Determine the [X, Y] coordinate at the center of the cell enclosing the given text.  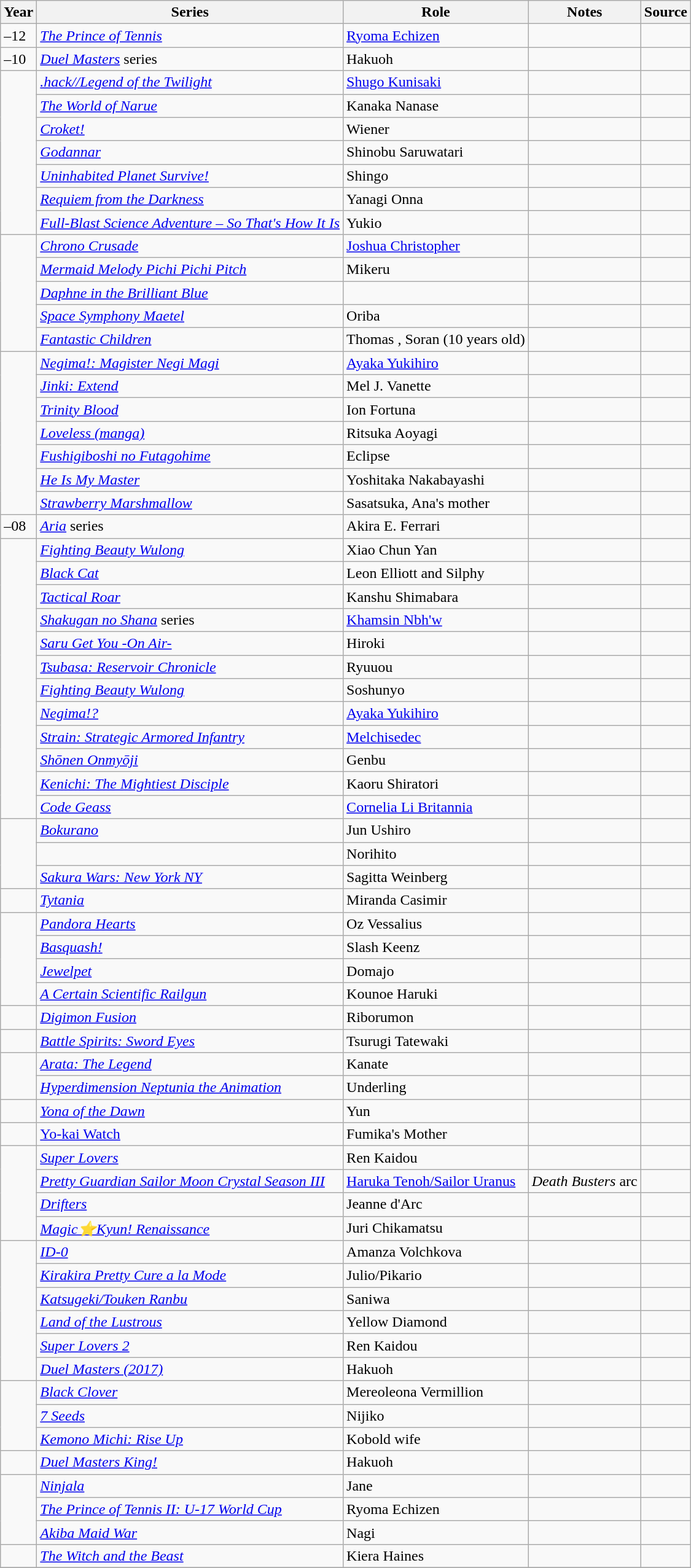
Kanshu Shimabara [436, 596]
Julio/Pikario [436, 1276]
A Certain Scientific Railgun [190, 994]
Shōnen Onmyōji [190, 760]
Bokurano [190, 830]
The Witch and the Beast [190, 1556]
Ninjala [190, 1486]
Tytania [190, 900]
Mikeru [436, 269]
Negima!: Magister Negi Magi [190, 363]
Akiba Maid War [190, 1532]
Yanagi Onna [436, 199]
.hack//Legend of the Twilight [190, 82]
Black Cat [190, 573]
Drifters [190, 1204]
Sakura Wars: New York NY [190, 877]
Kobold wife [436, 1439]
Duel Masters (2017) [190, 1369]
Year [18, 12]
–08 [18, 526]
Yo-kai Watch [190, 1134]
Genbu [436, 760]
Digimon Fusion [190, 1017]
Katsugeki/Touken Ranbu [190, 1299]
Yoshitaka Nakabayashi [436, 480]
Joshua Christopher [436, 246]
Nagi [436, 1532]
Tsubasa: Reservoir Chronicle [190, 666]
Daphne in the Brilliant Blue [190, 293]
Melchisedec [436, 737]
Leon Elliott and Silphy [436, 573]
Loveless (manga) [190, 433]
Saru Get You -On Air- [190, 643]
Croket! [190, 129]
Battle Spirits: Sword Eyes [190, 1041]
Super Lovers [190, 1158]
Thomas , Soran (10 years old) [436, 340]
Strain: Strategic Armored Infantry [190, 737]
ID-0 [190, 1252]
Source [666, 12]
Uninhabited Planet Survive! [190, 176]
Jun Ushiro [436, 830]
Oz Vessalius [436, 924]
The World of Narue [190, 106]
Pretty Guardian Sailor Moon Crystal Season III [190, 1181]
Full-Blast Science Adventure – So That's How It Is [190, 222]
The Prince of Tennis II: U-17 World Cup [190, 1509]
Xiao Chun Yan [436, 550]
Tactical Roar [190, 596]
7 Seeds [190, 1416]
Arata: The Legend [190, 1064]
Duel Masters King! [190, 1462]
Basquash! [190, 947]
Code Geass [190, 807]
Sasatsuka, Ana's mother [436, 503]
Jinki: Extend [190, 386]
Underling [436, 1088]
Kirakira Pretty Cure a la Mode [190, 1276]
Yellow Diamond [436, 1322]
Fushigiboshi no Futagohime [190, 456]
Kenichi: The Mightiest Disciple [190, 784]
Duel Masters series [190, 59]
Series [190, 12]
Negima!? [190, 714]
Pandora Hearts [190, 924]
Ryuuou [436, 666]
Jewelpet [190, 970]
Kanaka Nanase [436, 106]
Cornelia Li Britannia [436, 807]
–12 [18, 36]
Jane [436, 1486]
Ritsuka Aoyagi [436, 433]
Shingo [436, 176]
Fumika's Mother [436, 1134]
Mel J. Vanette [436, 386]
Kiera Haines [436, 1556]
Shugo Kunisaki [436, 82]
Juri Chikamatsu [436, 1228]
Wiener [436, 129]
Shinobu Saruwatari [436, 152]
Aria series [190, 526]
He Is My Master [190, 480]
Yukio [436, 222]
Kanate [436, 1064]
Riborumon [436, 1017]
Kounoe Haruki [436, 994]
Saniwa [436, 1299]
Norihito [436, 854]
Haruka Tenoh/Sailor Uranus [436, 1181]
Death Busters arc [585, 1181]
Tsurugi Tatewaki [436, 1041]
Khamsin Nbh'w [436, 620]
Land of the Lustrous [190, 1322]
Black Clover [190, 1392]
Hyperdimension Neptunia the Animation [190, 1088]
Shakugan no Shana series [190, 620]
Akira E. Ferrari [436, 526]
Fantastic Children [190, 340]
The Prince of Tennis [190, 36]
Space Symphony Maetel [190, 316]
Eclipse [436, 456]
Kemono Michi: Rise Up [190, 1439]
Mereoleona Vermillion [436, 1392]
Domajo [436, 970]
Soshunyo [436, 690]
Strawberry Marshmallow [190, 503]
Role [436, 12]
Kaoru Shiratori [436, 784]
Slash Keenz [436, 947]
Hiroki [436, 643]
Sagitta Weinberg [436, 877]
Requiem from the Darkness [190, 199]
Amanza Volchkova [436, 1252]
Godannar [190, 152]
Trinity Blood [190, 410]
Chrono Crusade [190, 246]
Yun [436, 1111]
Yona of the Dawn [190, 1111]
Jeanne d'Arc [436, 1204]
Ion Fortuna [436, 410]
Miranda Casimir [436, 900]
Notes [585, 12]
Nijiko [436, 1416]
Oriba [436, 316]
Mermaid Melody Pichi Pichi Pitch [190, 269]
Super Lovers 2 [190, 1346]
–10 [18, 59]
Magic⭐Kyun! Renaissance [190, 1228]
